For the text-containing cell, return its midpoint in (X, Y) coordinate format. 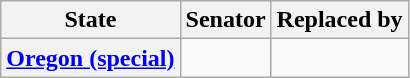
Replaced by (340, 20)
Senator (226, 20)
Oregon (special) (90, 58)
State (90, 20)
